Output the [X, Y] coordinate of the center of the cell containing the given text.  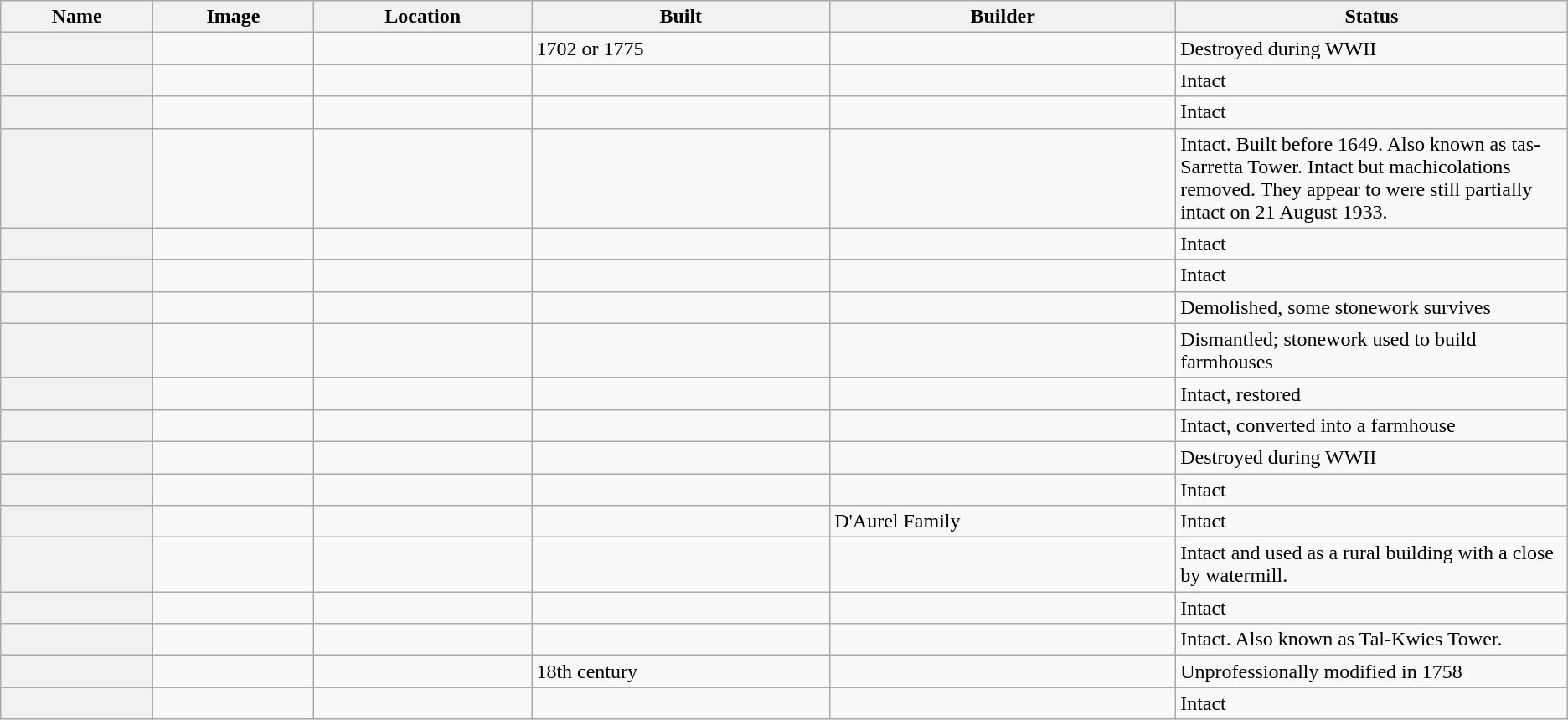
Name [77, 17]
Unprofessionally modified in 1758 [1372, 671]
Built [681, 17]
Location [423, 17]
18th century [681, 671]
1702 or 1775 [681, 49]
Intact, converted into a farmhouse [1372, 425]
Image [234, 17]
D'Aurel Family [1003, 522]
Intact, restored [1372, 393]
Intact. Also known as Tal-Kwies Tower. [1372, 640]
Demolished, some stonework survives [1372, 307]
Builder [1003, 17]
Intact and used as a rural building with a close by watermill. [1372, 564]
Status [1372, 17]
Dismantled; stonework used to build farmhouses [1372, 350]
